Pinpoint the cell where the given text exists, returning its (x, y) midpoint coordinate. 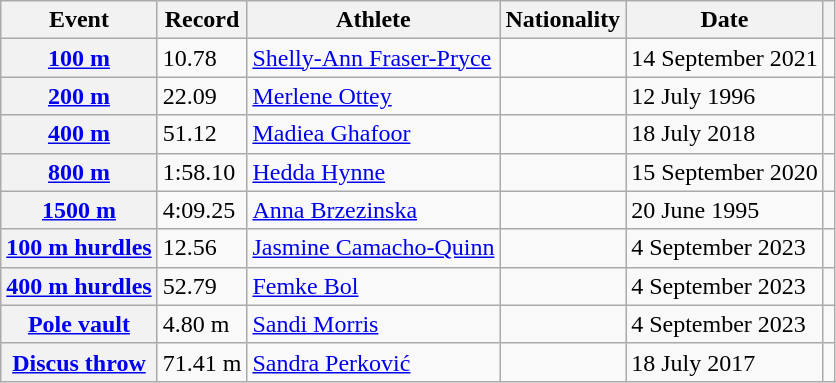
Event (79, 20)
1:58.10 (202, 172)
Discus throw (79, 362)
100 m hurdles (79, 248)
18 July 2018 (725, 134)
Athlete (374, 20)
12.56 (202, 248)
Femke Bol (374, 286)
Shelly-Ann Fraser-Pryce (374, 58)
Anna Brzezinska (374, 210)
Jasmine Camacho-Quinn (374, 248)
12 July 1996 (725, 96)
71.41 m (202, 362)
Nationality (563, 20)
10.78 (202, 58)
51.12 (202, 134)
52.79 (202, 286)
4:09.25 (202, 210)
Record (202, 20)
Merlene Ottey (374, 96)
20 June 1995 (725, 210)
18 July 2017 (725, 362)
Hedda Hynne (374, 172)
Date (725, 20)
1500 m (79, 210)
14 September 2021 (725, 58)
400 m (79, 134)
4.80 m (202, 324)
800 m (79, 172)
200 m (79, 96)
Sandi Morris (374, 324)
15 September 2020 (725, 172)
400 m hurdles (79, 286)
Madiea Ghafoor (374, 134)
100 m (79, 58)
Pole vault (79, 324)
22.09 (202, 96)
Sandra Perković (374, 362)
